Locate the cell with the specified text and output its (x, y) center coordinate. 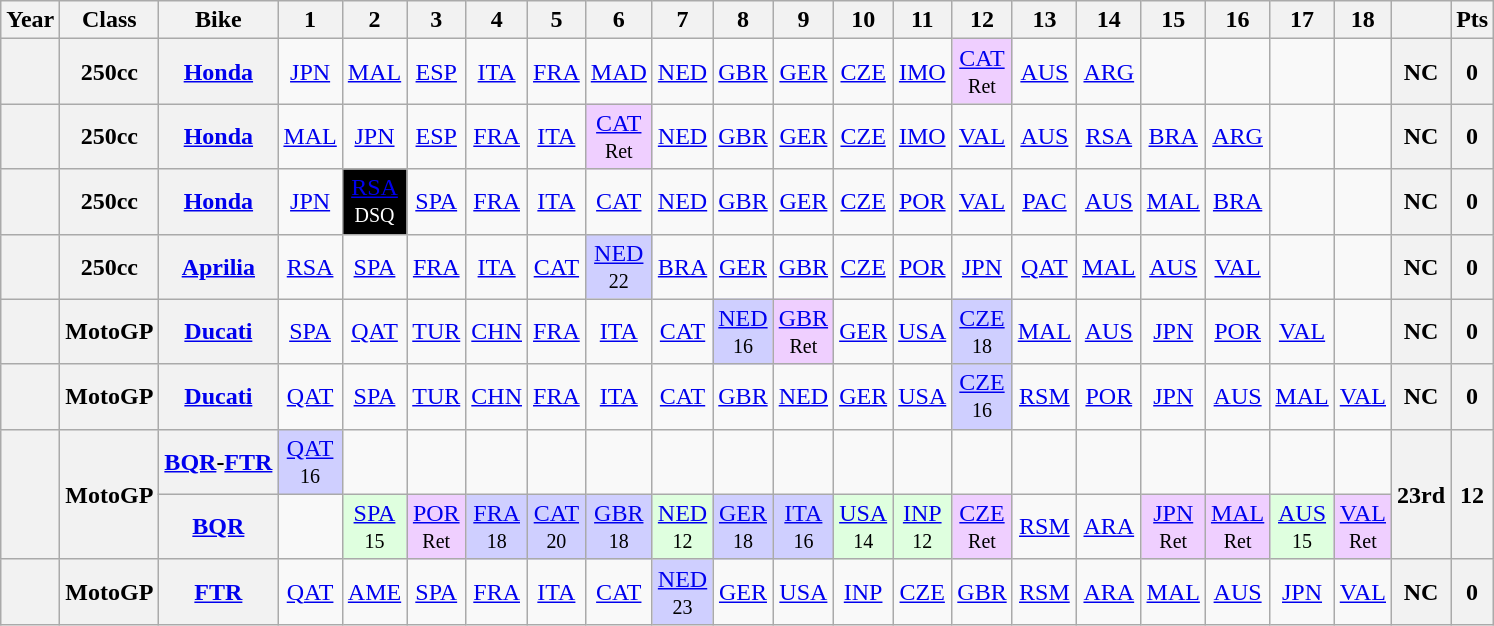
23rd (1422, 494)
17 (1302, 20)
Bike (218, 20)
Aprilia (218, 266)
3 (436, 20)
GBR18 (618, 526)
NED12 (682, 526)
BQR-FTR (218, 462)
FTR (218, 592)
18 (1362, 20)
5 (557, 20)
1 (310, 20)
RSADSQ (374, 202)
13 (1044, 20)
NED16 (743, 332)
PAC (1044, 202)
NED23 (682, 592)
15 (1173, 20)
Class (110, 20)
GER18 (743, 526)
AUS15 (1302, 526)
8 (743, 20)
10 (864, 20)
QAT16 (310, 462)
11 (922, 20)
GBRRet (803, 332)
INP (864, 592)
14 (1109, 20)
CZE16 (982, 396)
BQR (218, 526)
6 (618, 20)
SPA15 (374, 526)
MALRet (1237, 526)
FRA18 (497, 526)
CZE18 (982, 332)
CZERet (982, 526)
AME (374, 592)
9 (803, 20)
CAT20 (557, 526)
USA14 (864, 526)
PORRet (436, 526)
NED22 (618, 266)
INP12 (922, 526)
Pts (1472, 20)
Year (30, 20)
VALRet (1362, 526)
JPNRet (1173, 526)
ITA16 (803, 526)
4 (497, 20)
MAD (618, 72)
2 (374, 20)
16 (1237, 20)
7 (682, 20)
